Output the (X, Y) coordinate of the center of the cell containing the given text.  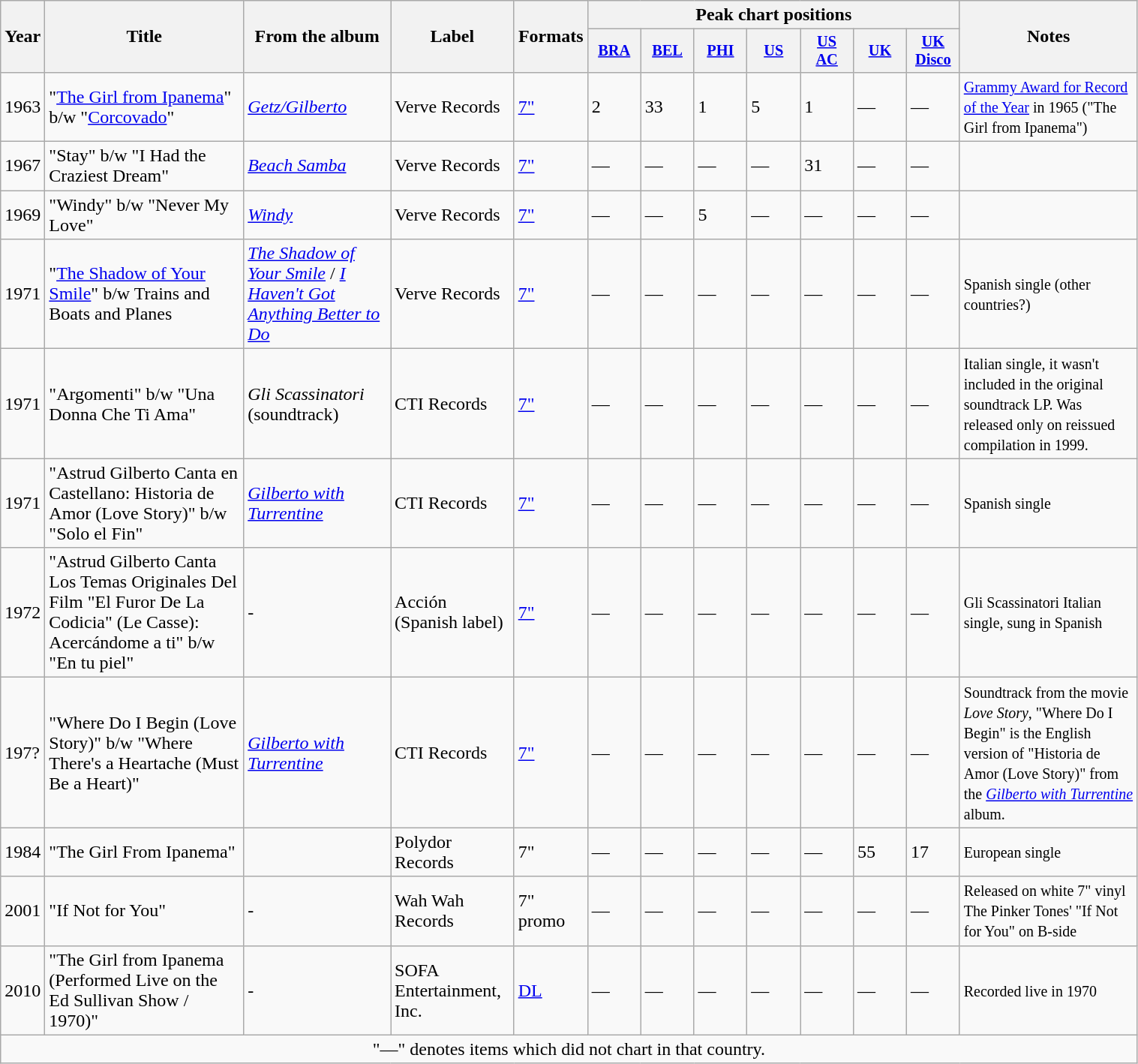
DL (551, 990)
Polydor Records (453, 852)
"The Shadow of Your Smile" b/w Trains and Boats and Planes (144, 294)
The Shadow of Your Smile / I Haven't Got Anything Better to Do (317, 294)
2001 (23, 911)
"The Girl from Ipanema" b/w "Corcovado" (144, 107)
USAC (827, 51)
"If Not for You" (144, 911)
"Windy" b/w "Never My Love" (144, 215)
2010 (23, 990)
"Stay" b/w "I Had the Craziest Dream" (144, 167)
Gli Scassinatori Italian single, sung in Spanish (1049, 612)
Grammy Award for Record of the Year in 1965 ("The Girl from Ipanema") (1049, 107)
Windy (317, 215)
17 (933, 852)
55 (881, 852)
31 (827, 167)
"Astrud Gilberto Canta en Castellano: Historia de Amor (Love Story)" b/w "Solo el Fin" (144, 503)
"Argomenti" b/w "Una Donna Che Ti Ama" (144, 404)
1963 (23, 107)
European single (1049, 852)
Notes (1049, 37)
Recorded live in 1970 (1049, 990)
US (774, 51)
BRA (614, 51)
Beach Samba (317, 167)
Wah Wah Records (453, 911)
7" promo (551, 911)
Released on white 7" vinylThe Pinker Tones' "If Not for You" on B-side (1049, 911)
1967 (23, 167)
"The Girl From Ipanema" (144, 852)
"—" denotes items which did not chart in that country. (569, 1049)
Spanish single (other countries?) (1049, 294)
From the album (317, 37)
BEL (668, 51)
Formats (551, 37)
Peak chart positions (773, 15)
PHI (720, 51)
Italian single, it wasn't included in the original soundtrack LP. Was released only on reissued compilation in 1999. (1049, 404)
Gli Scassinatori (soundtrack) (317, 404)
"Where Do I Begin (Love Story)" b/w "Where There's a Heartache (Must Be a Heart)" (144, 753)
Label (453, 37)
1984 (23, 852)
1972 (23, 612)
"The Girl from Ipanema (Performed Live on the Ed Sullivan Show / 1970)" (144, 990)
Year (23, 37)
1969 (23, 215)
UK (881, 51)
Getz/Gilberto (317, 107)
Acción (Spanish label) (453, 612)
Title (144, 37)
Spanish single (1049, 503)
"Astrud Gilberto Canta Los Temas Originales Del Film "El Furor De La Codicia" (Le Casse): Acercándome a ti" b/w "En tu piel" (144, 612)
33 (668, 107)
SOFA Entertainment, Inc. (453, 990)
2 (614, 107)
UKDisco (933, 51)
197? (23, 753)
